Output the (X, Y) coordinate of the center of the cell containing the given text.  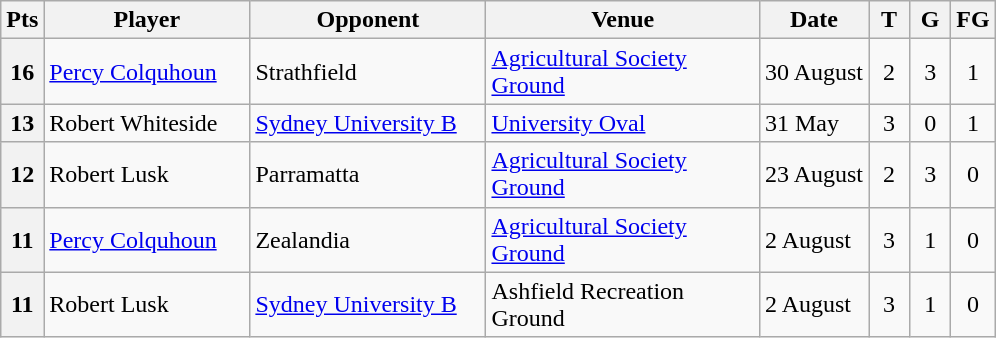
G (930, 20)
T (890, 20)
Opponent (368, 20)
30 August (814, 72)
FG (973, 20)
Robert Whiteside (147, 123)
Strathfield (368, 72)
Zealandia (368, 240)
31 May (814, 123)
Parramatta (368, 174)
Ashfield Recreation Ground (623, 304)
Player (147, 20)
23 August (814, 174)
13 (22, 123)
Venue (623, 20)
University Oval (623, 123)
Pts (22, 20)
12 (22, 174)
Date (814, 20)
16 (22, 72)
